Output the [X, Y] coordinate of the center of the cell containing the given text.  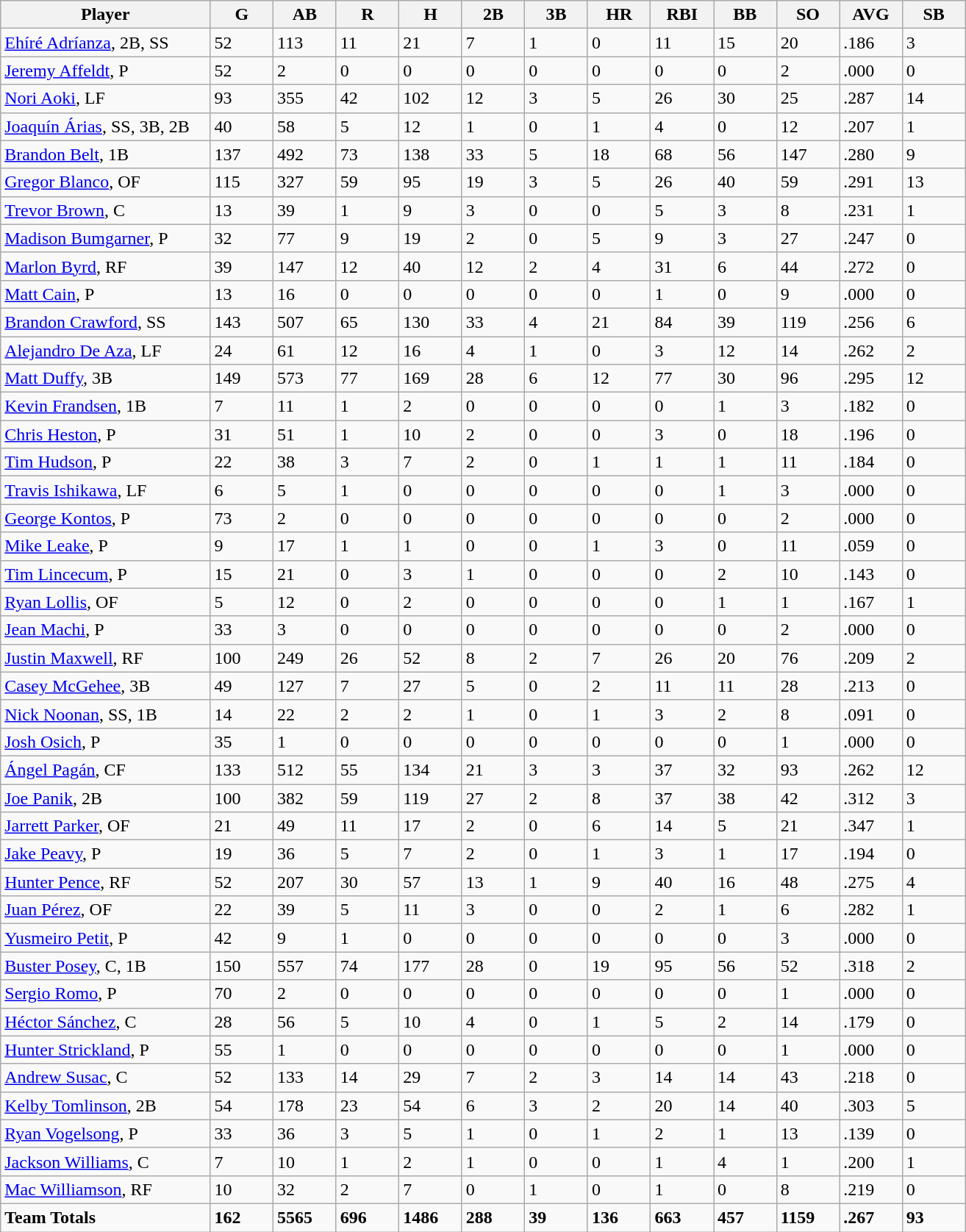
Ehíré Adríanza, 2B, SS [106, 43]
Trevor Brown, C [106, 210]
.179 [871, 1022]
35 [242, 742]
44 [808, 266]
Jean Machi, P [106, 630]
58 [305, 126]
96 [808, 379]
R [368, 15]
573 [305, 379]
288 [493, 1217]
115 [242, 182]
Jarrett Parker, OF [106, 826]
207 [305, 882]
68 [682, 154]
.091 [871, 714]
Josh Osich, P [106, 742]
.200 [871, 1161]
355 [305, 99]
.219 [871, 1189]
.303 [871, 1106]
Marlon Byrd, RF [106, 266]
162 [242, 1217]
2B [493, 15]
113 [305, 43]
Andrew Susac, C [106, 1078]
51 [305, 434]
Brandon Crawford, SS [106, 322]
25 [808, 99]
Player [106, 15]
Ryan Lollis, OF [106, 602]
150 [242, 966]
24 [242, 351]
.275 [871, 882]
Héctor Sánchez, C [106, 1022]
507 [305, 322]
557 [305, 966]
23 [368, 1106]
.186 [871, 43]
663 [682, 1217]
.272 [871, 266]
457 [745, 1217]
.194 [871, 854]
Hunter Strickland, P [106, 1050]
43 [808, 1078]
138 [431, 154]
.167 [871, 602]
H [431, 15]
Sergio Romo, P [106, 994]
249 [305, 658]
.282 [871, 910]
382 [305, 798]
1486 [431, 1217]
Justin Maxwell, RF [106, 658]
143 [242, 322]
.213 [871, 686]
Hunter Pence, RF [106, 882]
76 [808, 658]
Matt Cain, P [106, 294]
Mike Leake, P [106, 546]
Jake Peavy, P [106, 854]
137 [242, 154]
130 [431, 322]
AB [305, 15]
.182 [871, 407]
.207 [871, 126]
696 [368, 1217]
61 [305, 351]
Travis Ishikawa, LF [106, 490]
Nick Noonan, SS, 1B [106, 714]
Yusmeiro Petit, P [106, 938]
169 [431, 379]
Brandon Belt, 1B [106, 154]
BB [745, 15]
Matt Duffy, 3B [106, 379]
102 [431, 99]
Tim Lincecum, P [106, 574]
.291 [871, 182]
48 [808, 882]
1159 [808, 1217]
Kevin Frandsen, 1B [106, 407]
Ryan Vogelsong, P [106, 1133]
512 [305, 770]
Nori Aoki, LF [106, 99]
327 [305, 182]
74 [368, 966]
.256 [871, 322]
Joe Panik, 2B [106, 798]
RBI [682, 15]
George Kontos, P [106, 518]
.139 [871, 1133]
Alejandro De Aza, LF [106, 351]
.184 [871, 462]
Jackson Williams, C [106, 1161]
Casey McGehee, 3B [106, 686]
29 [431, 1078]
.312 [871, 798]
G [242, 15]
134 [431, 770]
HR [619, 15]
.059 [871, 546]
.143 [871, 574]
.347 [871, 826]
.231 [871, 210]
Gregor Blanco, OF [106, 182]
.267 [871, 1217]
127 [305, 686]
Jeremy Affeldt, P [106, 71]
.318 [871, 966]
136 [619, 1217]
149 [242, 379]
5565 [305, 1217]
178 [305, 1106]
Buster Posey, C, 1B [106, 966]
.209 [871, 658]
.218 [871, 1078]
.196 [871, 434]
SO [808, 15]
177 [431, 966]
SB [934, 15]
Madison Bumgarner, P [106, 238]
.280 [871, 154]
70 [242, 994]
.295 [871, 379]
AVG [871, 15]
.247 [871, 238]
492 [305, 154]
Ángel Pagán, CF [106, 770]
.287 [871, 99]
Team Totals [106, 1217]
57 [431, 882]
Kelby Tomlinson, 2B [106, 1106]
84 [682, 322]
65 [368, 322]
Tim Hudson, P [106, 462]
Mac Williamson, RF [106, 1189]
Joaquín Árias, SS, 3B, 2B [106, 126]
Juan Pérez, OF [106, 910]
3B [557, 15]
Chris Heston, P [106, 434]
